Provide the (x, y) coordinate of the cell's center where the given text is located.  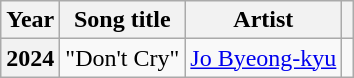
"Don't Cry" (122, 58)
Year (30, 20)
Jo Byeong-kyu (264, 58)
Artist (264, 20)
Song title (122, 20)
2024 (30, 58)
